Extract the (x, y) coordinate from the center of the cell holding the provided text.  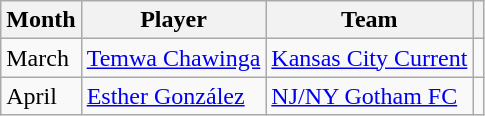
March (41, 58)
Esther González (174, 96)
Kansas City Current (370, 58)
Player (174, 20)
NJ/NY Gotham FC (370, 96)
Month (41, 20)
Temwa Chawinga (174, 58)
Team (370, 20)
April (41, 96)
